Return (x, y) of the center of cell containing provided text 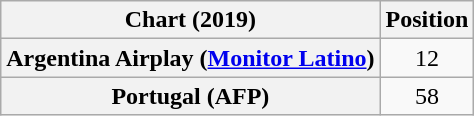
58 (427, 96)
Argentina Airplay (Monitor Latino) (190, 58)
Portugal (AFP) (190, 96)
Position (427, 20)
12 (427, 58)
Chart (2019) (190, 20)
